Extract the [X, Y] coordinate from the center of the cell holding the provided text.  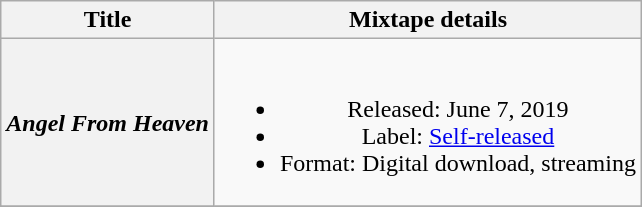
Mixtape details [428, 20]
Title [108, 20]
Released: June 7, 2019Label: Self-releasedFormat: Digital download, streaming [428, 122]
Angel From Heaven [108, 122]
